Provide the [x, y] coordinate of the cell's center where the given text is located.  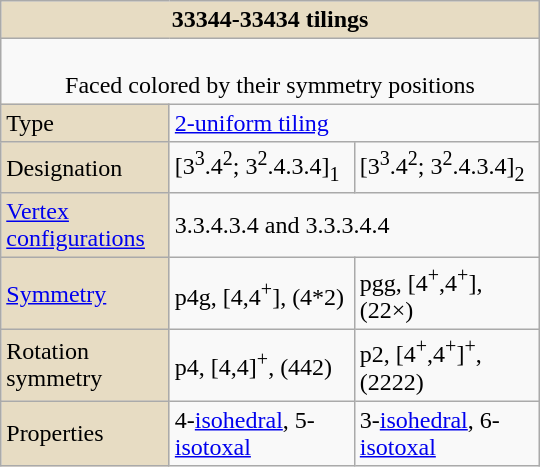
[33.42; 32.4.3.4]2 [446, 168]
p2, [4+,4+]+, (2222) [446, 365]
p4g, [4,4+], (4*2) [262, 294]
3-isohedral, 6-isotoxal [446, 434]
33344-33434 tilings [270, 20]
Faced colored by their symmetry positions [270, 72]
2-uniform tiling [354, 123]
3.3.4.3.4 and 3.3.3.4.4 [354, 226]
Designation [86, 168]
pgg, [4+,4+], (22×) [446, 294]
Rotation symmetry [86, 365]
Type [86, 123]
[33.42; 32.4.3.4]1 [262, 168]
4-isohedral, 5-isotoxal [262, 434]
p4, [4,4]+, (442) [262, 365]
Properties [86, 434]
Vertex configurations [86, 226]
Symmetry [86, 294]
